Identify which cell holds the provided text, then report its (x, y) central coordinate. 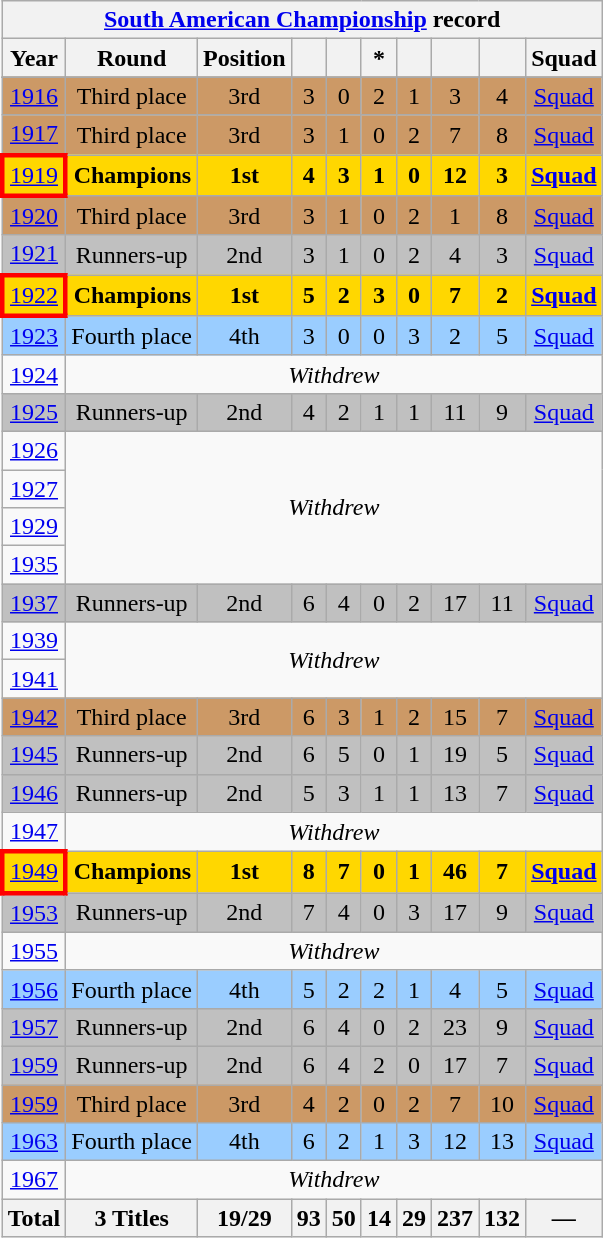
1939 (34, 641)
1919 (34, 174)
19/29 (244, 1218)
1945 (34, 755)
— (564, 1218)
14 (378, 1218)
1920 (34, 216)
1925 (34, 412)
50 (344, 1218)
1953 (34, 913)
19 (454, 755)
* (378, 58)
132 (502, 1218)
Round (132, 58)
1967 (34, 1180)
1937 (34, 603)
Position (244, 58)
46 (454, 872)
1946 (34, 793)
3 Titles (132, 1218)
1957 (34, 1027)
1956 (34, 989)
1924 (34, 374)
South American Championship record (302, 20)
23 (454, 1027)
Year (34, 58)
1917 (34, 135)
237 (454, 1218)
1916 (34, 96)
15 (454, 717)
29 (414, 1218)
1955 (34, 951)
1926 (34, 450)
1949 (34, 872)
1941 (34, 679)
1921 (34, 255)
1923 (34, 336)
1922 (34, 296)
1947 (34, 832)
93 (308, 1218)
1927 (34, 489)
1942 (34, 717)
1929 (34, 527)
10 (502, 1103)
1963 (34, 1142)
Total (34, 1218)
1935 (34, 565)
